From the cell containing the given text, extract its center point as [X, Y] coordinate. 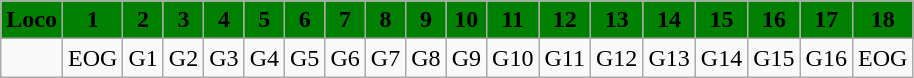
G9 [466, 58]
2 [143, 20]
Loco [32, 20]
G14 [721, 58]
G3 [224, 58]
G5 [305, 58]
17 [826, 20]
G13 [669, 58]
G12 [616, 58]
14 [669, 20]
G16 [826, 58]
G7 [385, 58]
12 [565, 20]
7 [345, 20]
G10 [513, 58]
G1 [143, 58]
9 [426, 20]
15 [721, 20]
10 [466, 20]
3 [183, 20]
11 [513, 20]
1 [92, 20]
G6 [345, 58]
G11 [565, 58]
13 [616, 20]
18 [882, 20]
6 [305, 20]
G15 [774, 58]
G4 [264, 58]
5 [264, 20]
8 [385, 20]
16 [774, 20]
G2 [183, 58]
G8 [426, 58]
4 [224, 20]
